Provide the [X, Y] coordinate of the cell's center where the given text is located.  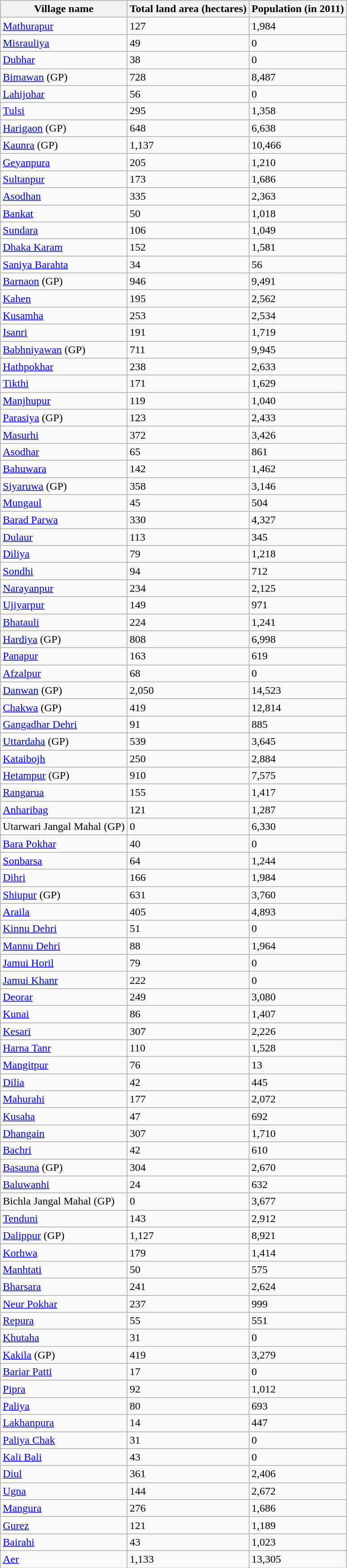
76 [188, 1065]
Kusamha [64, 316]
Parasiya (GP) [64, 418]
946 [188, 282]
885 [298, 724]
610 [298, 1150]
1,964 [298, 946]
91 [188, 724]
2,562 [298, 299]
171 [188, 384]
Sultanpur [64, 179]
Mathurapur [64, 26]
1,244 [298, 861]
Bachri [64, 1150]
2,363 [298, 196]
1,210 [298, 162]
Dubhar [64, 60]
Uttardaha (GP) [64, 741]
7,575 [298, 776]
Dalippur (GP) [64, 1235]
179 [188, 1252]
Isanri [64, 333]
Village name [64, 9]
113 [188, 537]
6,330 [298, 827]
3,426 [298, 435]
Kahen [64, 299]
Babhniyawan (GP) [64, 350]
1,189 [298, 1525]
445 [298, 1082]
163 [188, 656]
92 [188, 1389]
13,305 [298, 1559]
Chakwa (GP) [64, 707]
119 [188, 401]
191 [188, 333]
Ugna [64, 1491]
Diul [64, 1474]
372 [188, 435]
Sundara [64, 231]
250 [188, 759]
49 [188, 43]
1,287 [298, 810]
12,814 [298, 707]
Hathpokhar [64, 367]
Kinnu Dehri [64, 929]
Panapur [64, 656]
551 [298, 1321]
Saniya Barahta [64, 265]
405 [188, 912]
575 [298, 1269]
504 [298, 503]
Baluwanhi [64, 1184]
712 [298, 571]
10,466 [298, 145]
Utarwari Jangal Mahal (GP) [64, 827]
127 [188, 26]
Misrauliya [64, 43]
Jamui Horil [64, 963]
3,760 [298, 895]
2,670 [298, 1167]
3,645 [298, 741]
1,049 [298, 231]
1,581 [298, 248]
Tikthi [64, 384]
1,018 [298, 214]
1,414 [298, 1252]
149 [188, 605]
Khutaha [64, 1338]
14 [188, 1423]
166 [188, 878]
345 [298, 537]
249 [188, 997]
Kataibojh [64, 759]
4,327 [298, 520]
648 [188, 128]
Dilia [64, 1082]
1,040 [298, 401]
4,893 [298, 912]
3,080 [298, 997]
447 [298, 1423]
Mahurahi [64, 1099]
Harna Tanr [64, 1048]
Barad Parwa [64, 520]
Neur Pokhar [64, 1304]
237 [188, 1304]
Bichla Jangal Mahal (GP) [64, 1201]
Bara Pokhar [64, 844]
276 [188, 1508]
1,023 [298, 1542]
195 [188, 299]
Deorar [64, 997]
1,218 [298, 554]
692 [298, 1116]
Paliya [64, 1406]
Narayanpur [64, 588]
Bharsara [64, 1286]
3,677 [298, 1201]
Siyaruwa (GP) [64, 486]
106 [188, 231]
1,462 [298, 469]
64 [188, 861]
86 [188, 1014]
1,710 [298, 1133]
3,146 [298, 486]
24 [188, 1184]
152 [188, 248]
Kunai [64, 1014]
Dhaka Karam [64, 248]
2,912 [298, 1218]
Dhangain [64, 1133]
Gangadhar Dehri [64, 724]
Dihri [64, 878]
Total land area (hectares) [188, 9]
Geyanpura [64, 162]
238 [188, 367]
Sondhi [64, 571]
253 [188, 316]
Mungaul [64, 503]
Masurhi [64, 435]
Paliya Chak [64, 1440]
Asodhar [64, 452]
Manhtati [64, 1269]
539 [188, 741]
47 [188, 1116]
Pipra [64, 1389]
2,406 [298, 1474]
711 [188, 350]
17 [188, 1372]
2,050 [188, 690]
55 [188, 1321]
224 [188, 622]
Basauna (GP) [64, 1167]
631 [188, 895]
Diliya [64, 554]
Rangarua [64, 793]
88 [188, 946]
Gurez [64, 1525]
Dulaur [64, 537]
Kali Bali [64, 1457]
Kesari [64, 1031]
304 [188, 1167]
861 [298, 452]
222 [188, 980]
9,945 [298, 350]
619 [298, 656]
Bimawan (GP) [64, 77]
144 [188, 1491]
1,358 [298, 111]
6,998 [298, 639]
Bhatauli [64, 622]
1,407 [298, 1014]
2,125 [298, 588]
Mannu Dehri [64, 946]
358 [188, 486]
51 [188, 929]
2,072 [298, 1099]
13 [298, 1065]
205 [188, 162]
Kakila (GP) [64, 1355]
Bankat [64, 214]
8,487 [298, 77]
Aer [64, 1559]
68 [188, 673]
38 [188, 60]
Kaunra (GP) [64, 145]
2,226 [298, 1031]
142 [188, 469]
632 [298, 1184]
Population (in 2011) [298, 9]
Hardiya (GP) [64, 639]
Manjhupur [64, 401]
241 [188, 1286]
361 [188, 1474]
Harigaon (GP) [64, 128]
Jamui Khanr [64, 980]
1,133 [188, 1559]
910 [188, 776]
2,884 [298, 759]
Sonbarsa [64, 861]
155 [188, 793]
1,629 [298, 384]
Tenduni [64, 1218]
6,638 [298, 128]
80 [188, 1406]
1,528 [298, 1048]
Asodhan [64, 196]
Ujiyarpur [64, 605]
295 [188, 111]
9,491 [298, 282]
Kusaha [64, 1116]
94 [188, 571]
1,241 [298, 622]
2,672 [298, 1491]
14,523 [298, 690]
1,127 [188, 1235]
1,137 [188, 145]
Bariar Patti [64, 1372]
Bahuwara [64, 469]
1,012 [298, 1389]
Danwan (GP) [64, 690]
173 [188, 179]
40 [188, 844]
971 [298, 605]
Korhwa [64, 1252]
8,921 [298, 1235]
2,633 [298, 367]
234 [188, 588]
65 [188, 452]
Mangura [64, 1508]
143 [188, 1218]
Araila [64, 912]
1,719 [298, 333]
693 [298, 1406]
177 [188, 1099]
34 [188, 265]
2,433 [298, 418]
Repura [64, 1321]
Hetampur (GP) [64, 776]
Anharibag [64, 810]
2,534 [298, 316]
123 [188, 418]
808 [188, 639]
999 [298, 1304]
Lakhanpura [64, 1423]
1,417 [298, 793]
Shiupur (GP) [64, 895]
Mangitpur [64, 1065]
3,279 [298, 1355]
Barnaon (GP) [64, 282]
Afzalpur [64, 673]
Bairahi [64, 1542]
110 [188, 1048]
728 [188, 77]
2,624 [298, 1286]
Tulsi [64, 111]
330 [188, 520]
335 [188, 196]
Lahijohar [64, 94]
45 [188, 503]
